Scan for the cell matching the given text and deliver its [x, y] coordinate at center. 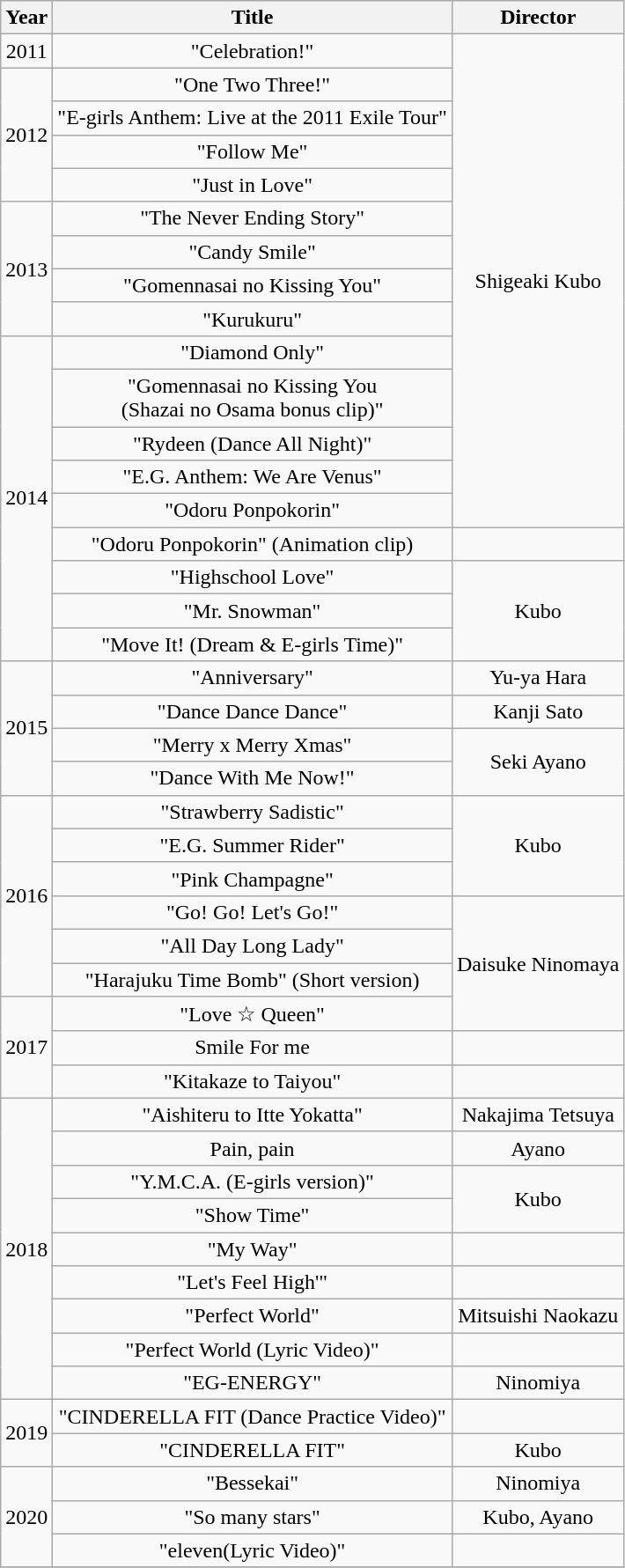
"CINDERELLA FIT (Dance Practice Video)" [253, 1417]
2019 [26, 1433]
Pain, pain [253, 1148]
"Aishiteru to Itte Yokatta" [253, 1115]
2012 [26, 135]
"Mr. Snowman" [253, 611]
"So many stars" [253, 1517]
Yu-ya Hara [538, 678]
"Candy Smile" [253, 252]
"Let's Feel High'" [253, 1283]
"Odoru Ponpokorin" [253, 511]
"Show Time" [253, 1215]
"Follow Me" [253, 151]
"Move It! (Dream & E-girls Time)" [253, 644]
2013 [26, 269]
2011 [26, 51]
"E-girls Anthem: Live at the 2011 Exile Tour" [253, 118]
"Bessekai" [253, 1483]
Director [538, 18]
"Kitakaze to Taiyou" [253, 1081]
Mitsuishi Naokazu [538, 1316]
"Dance With Me Now!" [253, 778]
"E.G. Anthem: We Are Venus" [253, 477]
Seki Ayano [538, 762]
2015 [26, 728]
2016 [26, 895]
Shigeaki Kubo [538, 281]
"Strawberry Sadistic" [253, 812]
"Perfect World" [253, 1316]
"The Never Ending Story" [253, 218]
"All Day Long Lady" [253, 946]
"Gomennasai no Kissing You(Shazai no Osama bonus clip)" [253, 398]
"Odoru Ponpokorin" (Animation clip) [253, 544]
2017 [26, 1048]
"My Way" [253, 1249]
"eleven(Lyric Video)" [253, 1550]
2018 [26, 1248]
"Celebration!" [253, 51]
"Kurukuru" [253, 319]
"Love ☆ Queen" [253, 1014]
"Highschool Love" [253, 578]
Kubo, Ayano [538, 1517]
Kanji Sato [538, 711]
"CINDERELLA FIT" [253, 1450]
Ayano [538, 1148]
"Harajuku Time Bomb" (Short version) [253, 980]
"One Two Three!" [253, 85]
"Go! Go! Let's Go!" [253, 912]
2020 [26, 1517]
"Pink Champagne" [253, 879]
"Anniversary" [253, 678]
"Merry x Merry Xmas" [253, 745]
Daisuke Ninomaya [538, 963]
Year [26, 18]
"EG-ENERGY" [253, 1383]
"Just in Love" [253, 185]
"Perfect World (Lyric Video)" [253, 1350]
Smile For me [253, 1048]
"Gomennasai no Kissing You" [253, 285]
"Diamond Only" [253, 352]
"E.G. Summer Rider" [253, 845]
"Y.M.C.A. (E-girls version)" [253, 1182]
"Dance Dance Dance" [253, 711]
Nakajima Tetsuya [538, 1115]
Title [253, 18]
2014 [26, 498]
"Rydeen (Dance All Night)" [253, 443]
